Identify which cell holds the provided text, then report its [X, Y] central coordinate. 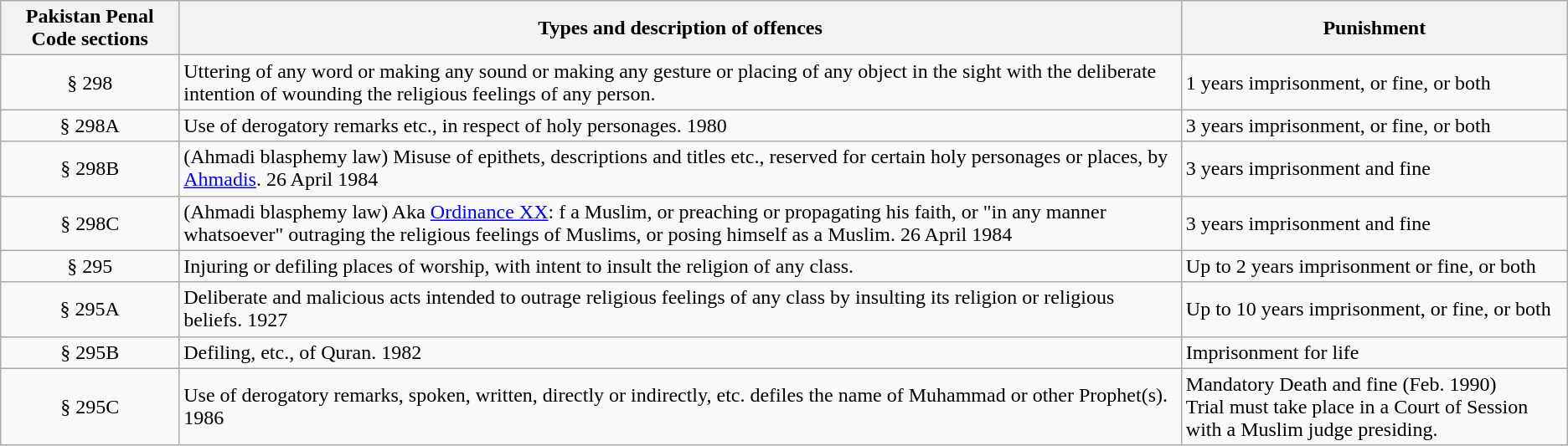
Up to 2 years imprisonment or fine, or both [1374, 266]
Up to 10 years imprisonment, or fine, or both [1374, 310]
Pakistan Penal Code sections [90, 28]
Deliberate and malicious acts intended to outrage religious feelings of any class by insulting its religion or religious beliefs. 1927 [680, 310]
1 years imprisonment, or fine, or both [1374, 82]
Types and description of offences [680, 28]
Use of derogatory remarks, spoken, written, directly or indirectly, etc. defiles the name of Muhammad or other Prophet(s). 1986 [680, 407]
3 years imprisonment, or fine, or both [1374, 126]
Use of derogatory remarks etc., in respect of holy personages. 1980 [680, 126]
Punishment [1374, 28]
§ 298 [90, 82]
§ 295A [90, 310]
Imprisonment for life [1374, 352]
§ 295B [90, 352]
§ 295 [90, 266]
Defiling, etc., of Quran. 1982 [680, 352]
§ 298A [90, 126]
§ 298C [90, 223]
Mandatory Death and fine (Feb. 1990)Trial must take place in a Court of Session with a Muslim judge presiding. [1374, 407]
Injuring or defiling places of worship, with intent to insult the religion of any class. [680, 266]
§ 295C [90, 407]
(Ahmadi blasphemy law) Misuse of epithets, descriptions and titles etc., reserved for certain holy personages or places, by Ahmadis. 26 April 1984 [680, 169]
§ 298B [90, 169]
